Extract the (X, Y) coordinate from the center of the cell holding the provided text.  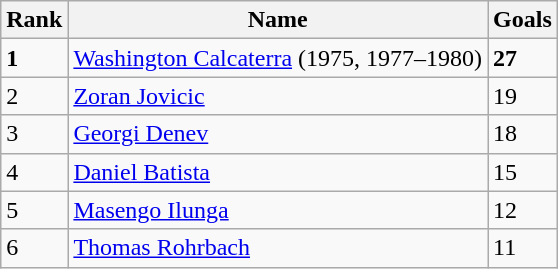
4 (34, 172)
27 (523, 58)
5 (34, 210)
11 (523, 248)
1 (34, 58)
Georgi Denev (278, 134)
12 (523, 210)
18 (523, 134)
19 (523, 96)
Name (278, 20)
Washington Calcaterra (1975, 1977–1980) (278, 58)
Goals (523, 20)
Daniel Batista (278, 172)
2 (34, 96)
15 (523, 172)
Zoran Jovicic (278, 96)
6 (34, 248)
Rank (34, 20)
3 (34, 134)
Masengo Ilunga (278, 210)
Thomas Rohrbach (278, 248)
